Find where the given text appears and provide that cell's center as [x, y] coordinate. 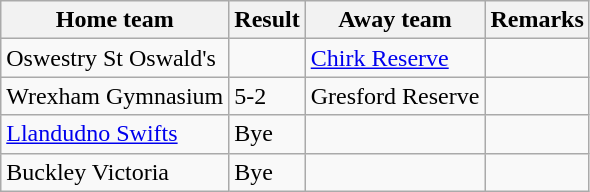
Oswestry St Oswald's [115, 58]
Away team [395, 20]
Result [267, 20]
Remarks [537, 20]
Home team [115, 20]
Llandudno Swifts [115, 134]
5-2 [267, 96]
Chirk Reserve [395, 58]
Gresford Reserve [395, 96]
Buckley Victoria [115, 172]
Wrexham Gymnasium [115, 96]
